Determine the [X, Y] coordinate at the center of the cell enclosing the given text.  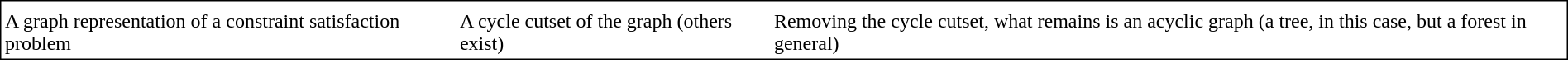
A graph representation of a constraint satisfaction problem [230, 32]
Removing the cycle cutset, what remains is an acyclic graph (a tree, in this case, but a forest in general) [1168, 32]
A cycle cutset of the graph (others exist) [614, 32]
